Capture the cell that displays the provided text and extract its [X, Y] central coordinate. 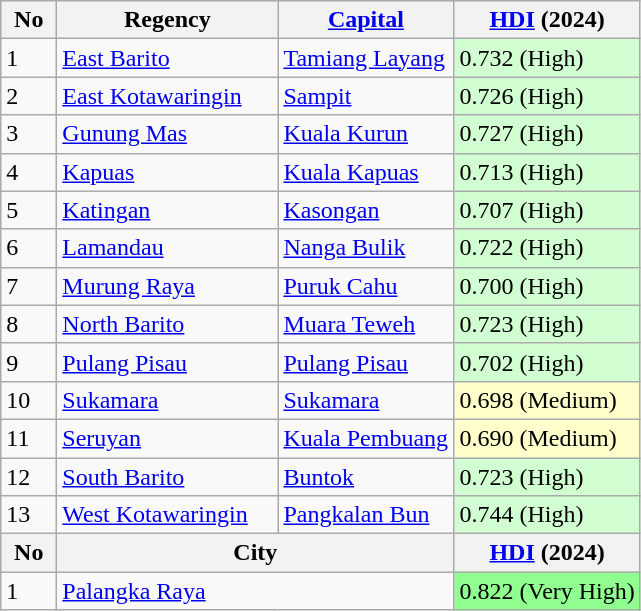
City [256, 553]
2 [29, 96]
0.722 (High) [547, 248]
North Barito [168, 324]
Katingan [168, 210]
0.690 (Medium) [547, 438]
10 [29, 400]
9 [29, 362]
0.698 (Medium) [547, 400]
Pangkalan Bun [366, 515]
0.732 (High) [547, 58]
Seruyan [168, 438]
Puruk Cahu [366, 286]
Palangka Raya [256, 591]
Nanga Bulik [366, 248]
Lamandau [168, 248]
West Kotawaringin [168, 515]
6 [29, 248]
Buntok [366, 477]
Tamiang Layang [366, 58]
0.707 (High) [547, 210]
5 [29, 210]
0.700 (High) [547, 286]
South Barito [168, 477]
0.744 (High) [547, 515]
Sampit [366, 96]
East Kotawaringin [168, 96]
11 [29, 438]
Kuala Kurun [366, 134]
8 [29, 324]
Gunung Mas [168, 134]
7 [29, 286]
Kapuas [168, 172]
12 [29, 477]
Kuala Pembuang [366, 438]
0.713 (High) [547, 172]
East Barito [168, 58]
0.702 (High) [547, 362]
3 [29, 134]
4 [29, 172]
0.727 (High) [547, 134]
Kuala Kapuas [366, 172]
13 [29, 515]
Capital [366, 20]
Murung Raya [168, 286]
0.726 (High) [547, 96]
Regency [168, 20]
Muara Teweh [366, 324]
0.822 (Very High) [547, 591]
Kasongan [366, 210]
